Search for the cell housing the specified text and yield its (X, Y) center coordinate. 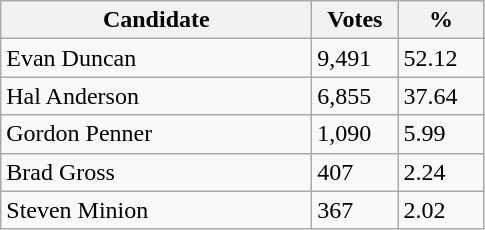
Gordon Penner (156, 134)
Candidate (156, 20)
2.02 (441, 210)
9,491 (355, 58)
Hal Anderson (156, 96)
1,090 (355, 134)
407 (355, 172)
Evan Duncan (156, 58)
367 (355, 210)
6,855 (355, 96)
52.12 (441, 58)
37.64 (441, 96)
2.24 (441, 172)
Votes (355, 20)
Steven Minion (156, 210)
% (441, 20)
5.99 (441, 134)
Brad Gross (156, 172)
